Identify which cell holds the provided text, then report its (x, y) central coordinate. 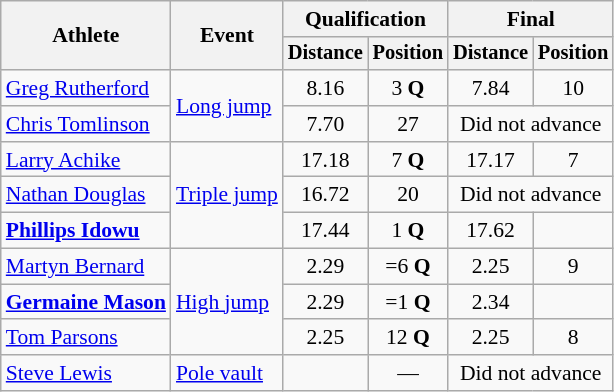
=6 Q (408, 267)
17.44 (326, 231)
27 (408, 124)
Nathan Douglas (86, 195)
Larry Achike (86, 160)
10 (573, 88)
Long jump (227, 106)
Martyn Bernard (86, 267)
7 Q (408, 160)
Athlete (86, 36)
17.17 (490, 160)
1 Q (408, 231)
17.18 (326, 160)
16.72 (326, 195)
3 Q (408, 88)
Triple jump (227, 196)
7 (573, 160)
20 (408, 195)
17.62 (490, 231)
7.84 (490, 88)
Steve Lewis (86, 373)
Phillips Idowu (86, 231)
8.16 (326, 88)
Chris Tomlinson (86, 124)
=1 Q (408, 302)
2.34 (490, 302)
7.70 (326, 124)
Pole vault (227, 373)
Qualification (366, 19)
Event (227, 36)
Final (530, 19)
12 Q (408, 338)
Greg Rutherford (86, 88)
— (408, 373)
8 (573, 338)
9 (573, 267)
Tom Parsons (86, 338)
High jump (227, 302)
Germaine Mason (86, 302)
